Extract the (X, Y) coordinate from the center of the cell holding the provided text.  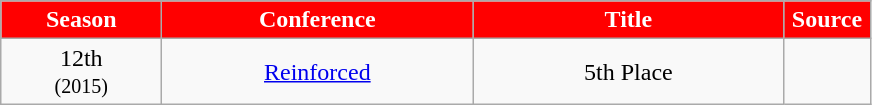
Source (827, 20)
12th(2015) (82, 72)
Title (628, 20)
Season (82, 20)
5th Place (628, 72)
Conference (318, 20)
Reinforced (318, 72)
